Locate the cell with the specified text and output its [X, Y] center coordinate. 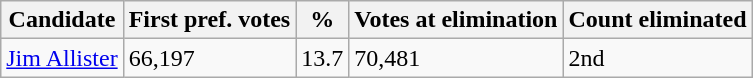
Candidate [62, 20]
70,481 [456, 58]
Jim Allister [62, 58]
13.7 [322, 58]
66,197 [210, 58]
% [322, 20]
Votes at elimination [456, 20]
Count eliminated [658, 20]
2nd [658, 58]
First pref. votes [210, 20]
